Locate the cell with the specified text and output its (x, y) center coordinate. 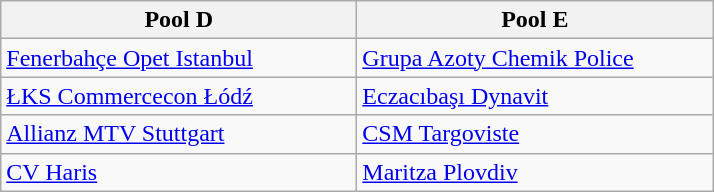
Fenerbahçe Opet Istanbul (179, 58)
CSM Targoviste (535, 134)
Maritza Plovdiv (535, 172)
Grupa Azoty Chemik Police (535, 58)
Pool D (179, 20)
Eczacıbaşı Dynavit (535, 96)
ŁKS Commercecon Łódź (179, 96)
CV Haris (179, 172)
Pool E (535, 20)
Allianz MTV Stuttgart (179, 134)
